Return the (x, y) coordinate for the center point of the cell that contains the specified text.  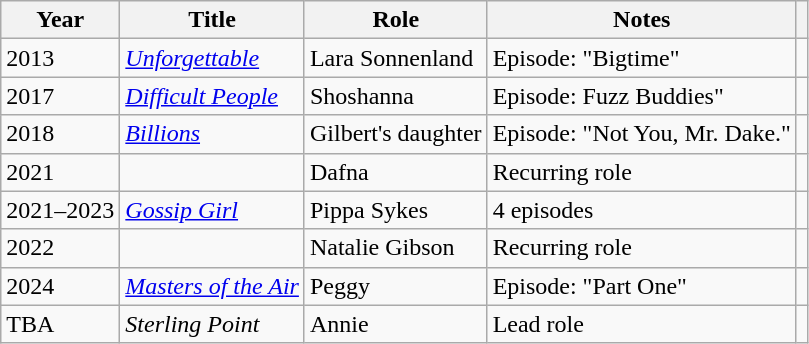
4 episodes (642, 210)
2024 (60, 286)
Annie (396, 324)
Shoshanna (396, 96)
2013 (60, 58)
Unforgettable (212, 58)
Title (212, 20)
Year (60, 20)
Role (396, 20)
TBA (60, 324)
Episode: Fuzz Buddies" (642, 96)
Pippa Sykes (396, 210)
2021–2023 (60, 210)
Gossip Girl (212, 210)
Lead role (642, 324)
Natalie Gibson (396, 248)
2018 (60, 134)
Notes (642, 20)
Episode: "Not You, Mr. Dake." (642, 134)
Gilbert's daughter (396, 134)
Difficult People (212, 96)
Dafna (396, 172)
Episode: "Bigtime" (642, 58)
2021 (60, 172)
2022 (60, 248)
Billions (212, 134)
Masters of the Air (212, 286)
Peggy (396, 286)
Sterling Point (212, 324)
2017 (60, 96)
Episode: "Part One" (642, 286)
Lara Sonnenland (396, 58)
